Pinpoint the cell where the given text exists, returning its [x, y] midpoint coordinate. 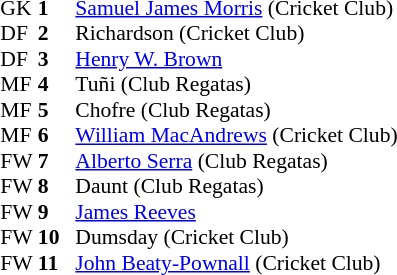
8 [57, 187]
Chofre (Club Regatas) [236, 110]
Dumsday (Cricket Club) [236, 237]
William MacAndrews (Cricket Club) [236, 135]
Henry W. Brown [236, 59]
James Reeves [236, 212]
Alberto Serra (Club Regatas) [236, 161]
2 [57, 33]
9 [57, 212]
7 [57, 161]
3 [57, 59]
5 [57, 110]
Richardson (Cricket Club) [236, 33]
Daunt (Club Regatas) [236, 187]
4 [57, 85]
Tuñi (Club Regatas) [236, 85]
10 [57, 237]
6 [57, 135]
